Return the (X, Y) coordinate for the center point of the cell that contains the specified text.  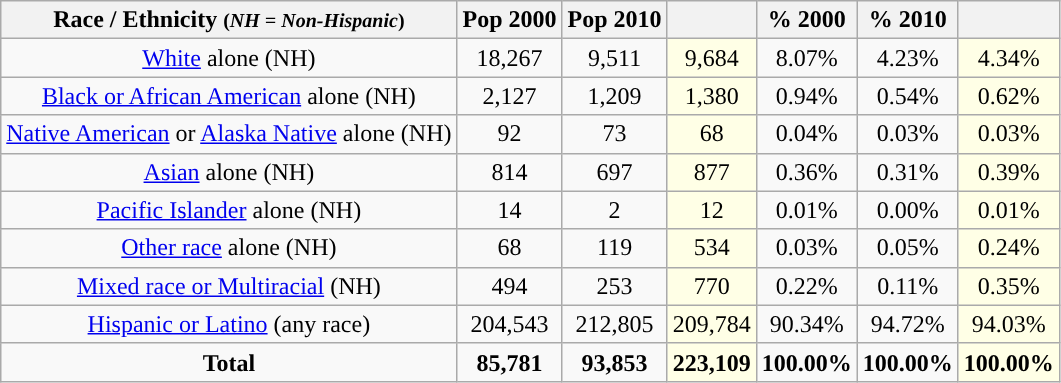
12 (712, 210)
0.04% (806, 134)
94.72% (908, 324)
0.24% (1008, 248)
2 (614, 210)
0.94% (806, 96)
204,543 (510, 324)
Native American or Alaska Native alone (NH) (229, 134)
8.07% (806, 58)
White alone (NH) (229, 58)
253 (614, 286)
0.11% (908, 286)
85,781 (510, 362)
0.35% (1008, 286)
9,511 (614, 58)
494 (510, 286)
Asian alone (NH) (229, 172)
0.39% (1008, 172)
770 (712, 286)
Black or African American alone (NH) (229, 96)
18,267 (510, 58)
Pop 2010 (614, 20)
212,805 (614, 324)
1,209 (614, 96)
% 2000 (806, 20)
223,109 (712, 362)
0.36% (806, 172)
877 (712, 172)
4.34% (1008, 58)
73 (614, 134)
92 (510, 134)
0.22% (806, 286)
Other race alone (NH) (229, 248)
0.00% (908, 210)
Total (229, 362)
0.54% (908, 96)
94.03% (1008, 324)
% 2010 (908, 20)
Hispanic or Latino (any race) (229, 324)
2,127 (510, 96)
0.05% (908, 248)
1,380 (712, 96)
90.34% (806, 324)
0.62% (1008, 96)
4.23% (908, 58)
9,684 (712, 58)
209,784 (712, 324)
14 (510, 210)
Pop 2000 (510, 20)
697 (614, 172)
Pacific Islander alone (NH) (229, 210)
Mixed race or Multiracial (NH) (229, 286)
814 (510, 172)
Race / Ethnicity (NH = Non-Hispanic) (229, 20)
93,853 (614, 362)
0.31% (908, 172)
119 (614, 248)
534 (712, 248)
